Locate the cell with the specified text and output its [X, Y] center coordinate. 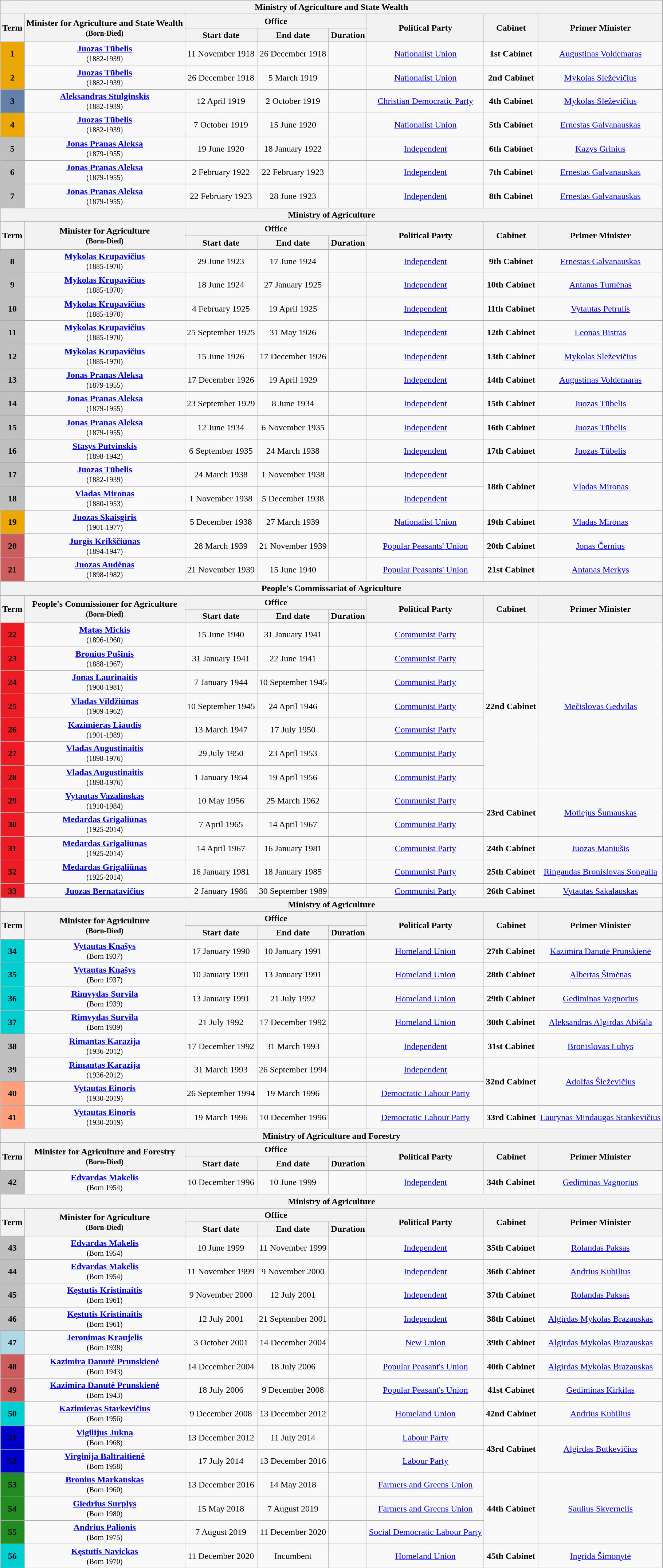
50 [12, 1414]
Ringaudas Bronislovas Songaila [600, 872]
5th Cabinet [511, 125]
14th Cabinet [511, 380]
19 [12, 522]
49 [12, 1390]
Social Democratic Labour Party [425, 1532]
19 June 1920 [221, 149]
4 [12, 125]
44 [12, 1272]
36 [12, 998]
Juozas Audėnas (1898-1982) [105, 569]
28th Cabinet [511, 975]
1 [12, 54]
12 [12, 356]
17th Cabinet [511, 451]
52 [12, 1461]
30 [12, 824]
30th Cabinet [511, 1022]
2 January 1986 [221, 891]
10 May 1956 [221, 801]
2 October 1919 [293, 101]
23 September 1929 [221, 404]
Albertas Šimėnas [600, 975]
15th Cabinet [511, 404]
32 [12, 872]
Leonas Bistras [600, 332]
Aleksandras Stulginskis (1882-1939) [105, 101]
Christian Democratic Party [425, 101]
32nd Cabinet [511, 1082]
54 [12, 1509]
34th Cabinet [511, 1182]
11 July 2014 [293, 1437]
41 [12, 1117]
15 June 1920 [293, 125]
13 [12, 380]
25th Cabinet [511, 872]
13 March 1947 [221, 730]
29 July 1950 [221, 754]
Kazimira Danutė Prunskienė [600, 951]
17 [12, 474]
Incumbent [293, 1556]
Antanas Merkys [600, 569]
7 January 1944 [221, 682]
48 [12, 1366]
27 [12, 754]
19 April 1956 [293, 777]
Ingrida Šimonytė [600, 1556]
2nd Cabinet [511, 77]
18th Cabinet [511, 486]
Juozas Skaisgiris (1901-1977) [105, 522]
45th Cabinet [511, 1556]
23rd Cabinet [511, 813]
27 January 1925 [293, 285]
53 [12, 1485]
44th Cabinet [511, 1509]
19 April 1925 [293, 309]
26 [12, 730]
Vladas Mironas (1880-1953) [105, 498]
Giedrius Surplys (Born 1980) [105, 1509]
47 [12, 1342]
19 April 1929 [293, 380]
Jonas Laurinaitis (1900-1981) [105, 682]
New Union [425, 1342]
31 May 1926 [293, 332]
6 [12, 172]
51 [12, 1437]
56 [12, 1556]
40th Cabinet [511, 1366]
30 September 1989 [293, 891]
15 June 1926 [221, 356]
43 [12, 1248]
42nd Cabinet [511, 1414]
Gediminas Kirkilas [600, 1390]
Stasys Putvinskis (1898-1942) [105, 451]
15 May 2018 [221, 1509]
Vladas Vildžiūnas (1909-1962) [105, 706]
Aleksandras Algirdas Abišala [600, 1022]
18 [12, 498]
20 [12, 546]
Kazys Grinius [600, 149]
2 February 1922 [221, 172]
Bronius Markauskas (Born 1960) [105, 1485]
46 [12, 1319]
21st Cabinet [511, 569]
27 March 1939 [293, 522]
3 October 2001 [221, 1342]
24th Cabinet [511, 848]
Vytautas Petrulis [600, 309]
10th Cabinet [511, 285]
33 [12, 891]
38th Cabinet [511, 1319]
6 November 1935 [293, 427]
20th Cabinet [511, 546]
16th Cabinet [511, 427]
4 February 1925 [221, 309]
17 June 1924 [293, 262]
Kazimieras Liaudis (1901-1989) [105, 730]
33rd Cabinet [511, 1117]
38 [12, 1046]
Vytautas Sakalauskas [600, 891]
10 [12, 309]
Bronislovas Lubys [600, 1046]
28 [12, 777]
People's Commissioner for Agriculture (Born-Died) [105, 609]
12 June 1934 [221, 427]
Adolfas Šleževičius [600, 1082]
13th Cabinet [511, 356]
18 June 1924 [221, 285]
Juozas Maniušis [600, 848]
16 [12, 451]
1 January 1954 [221, 777]
39th Cabinet [511, 1342]
Bronius Pušinis (1888-1967) [105, 659]
43rd Cabinet [511, 1449]
40 [12, 1093]
34 [12, 951]
1st Cabinet [511, 54]
8 June 1934 [293, 404]
Saulius Skvernelis [600, 1509]
7 [12, 196]
55 [12, 1532]
7 October 1919 [221, 125]
35 [12, 975]
17 July 2014 [221, 1461]
7th Cabinet [511, 172]
11 November 1918 [221, 54]
Mečislovas Gedvilas [600, 706]
21 September 2001 [293, 1319]
42 [12, 1182]
Vytautas Vazalinskas (1910-1984) [105, 801]
Ministry of Agriculture and Forestry [331, 1136]
19th Cabinet [511, 522]
Jonas Černius [600, 546]
17 July 1950 [293, 730]
31st Cabinet [511, 1046]
8th Cabinet [511, 196]
29th Cabinet [511, 998]
28 June 1923 [293, 196]
Matas Mickis (1896-1960) [105, 635]
22 June 1941 [293, 659]
25 September 1925 [221, 332]
9th Cabinet [511, 262]
8 [12, 262]
14 [12, 404]
2 [12, 77]
5 [12, 149]
17 January 1990 [221, 951]
Antanas Tumėnas [600, 285]
45 [12, 1295]
24 [12, 682]
36th Cabinet [511, 1272]
Andrius Palionis (Born 1975) [105, 1532]
9 [12, 285]
Jeronimas Kraujelis (Born 1938) [105, 1342]
24 April 1946 [293, 706]
Laurynas Mindaugas Stankevičius [600, 1117]
25 [12, 706]
41st Cabinet [511, 1390]
Vigilijus Jukna (Born 1968) [105, 1437]
37th Cabinet [511, 1295]
23 April 1953 [293, 754]
Ministry of Agriculture and State Wealth [331, 7]
39 [12, 1070]
18 January 1985 [293, 872]
29 June 1923 [221, 262]
Algirdas Butkevičius [600, 1449]
6th Cabinet [511, 149]
12 April 1919 [221, 101]
15 [12, 427]
22nd Cabinet [511, 706]
26th Cabinet [511, 891]
25 March 1962 [293, 801]
11 [12, 332]
27th Cabinet [511, 951]
3 [12, 101]
Minister for Agriculture and Forestry (Born-Died) [105, 1157]
35th Cabinet [511, 1248]
14 May 2018 [293, 1485]
Minister for Agriculture and State Wealth (Born-Died) [105, 28]
Jurgis Krikščiūnas (1894-1947) [105, 546]
31 [12, 848]
12th Cabinet [511, 332]
29 [12, 801]
21 [12, 569]
5 March 1919 [293, 77]
4th Cabinet [511, 101]
22 [12, 635]
23 [12, 659]
28 March 1939 [221, 546]
Motiejus Šumauskas [600, 813]
Juozas Bernatavičius [105, 891]
7 April 1965 [221, 824]
Kazimieras Starkevičius (Born 1956) [105, 1414]
37 [12, 1022]
11th Cabinet [511, 309]
Kęstutis Navickas (Born 1970) [105, 1556]
6 September 1935 [221, 451]
18 January 1922 [293, 149]
Virginija Baltraitienė (Born 1958) [105, 1461]
People's Commissariat of Agriculture [331, 588]
